For the text-containing cell, return its midpoint in (x, y) coordinate format. 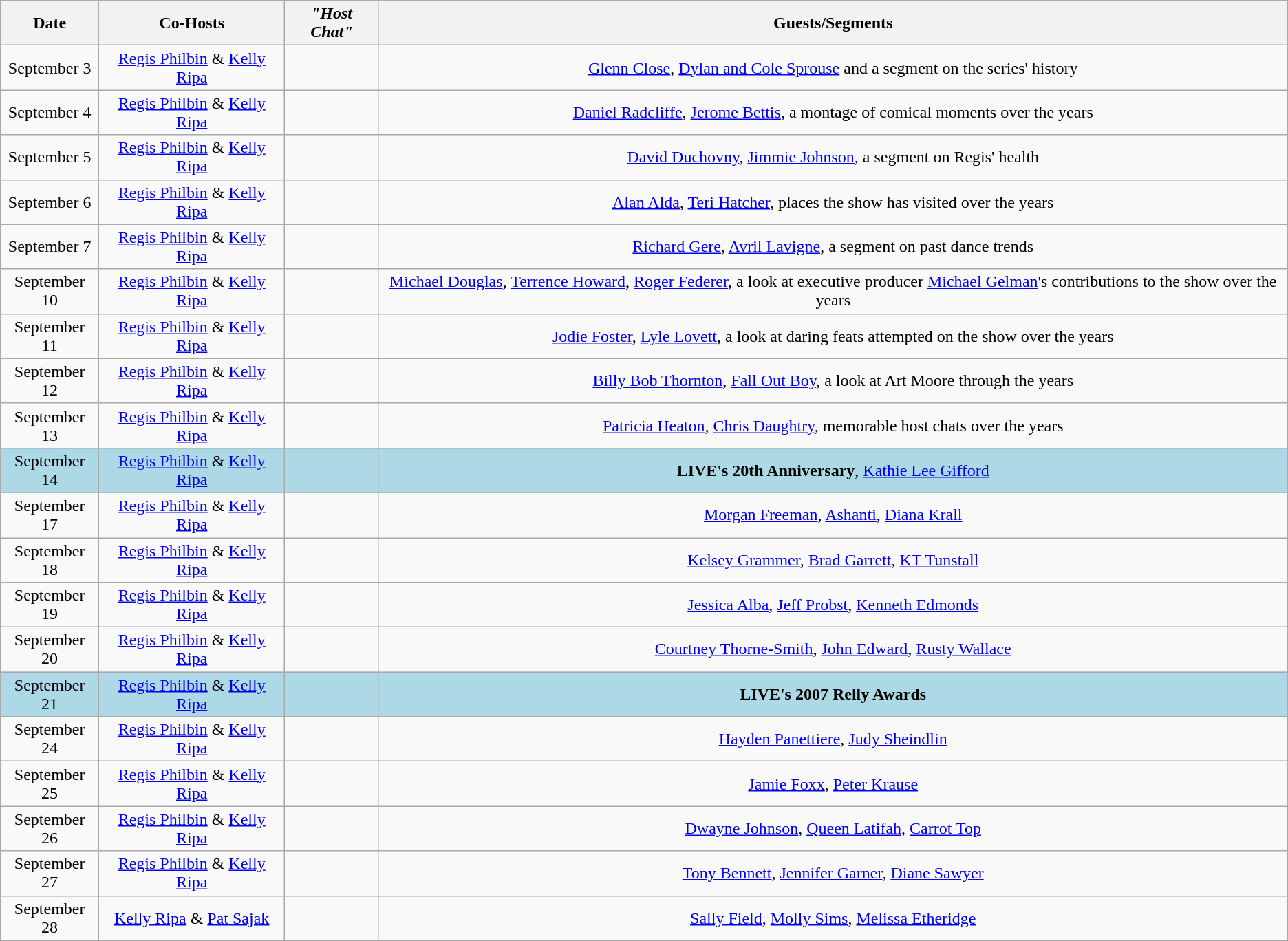
September 17 (50, 515)
Richard Gere, Avril Lavigne, a segment on past dance trends (833, 246)
Jamie Foxx, Peter Krause (833, 784)
September 12 (50, 381)
September 13 (50, 425)
LIVE's 20th Anniversary, Kathie Lee Gifford (833, 470)
Michael Douglas, Terrence Howard, Roger Federer, a look at executive producer Michael Gelman's contributions to the show over the years (833, 292)
September 21 (50, 695)
September 27 (50, 874)
Sally Field, Molly Sims, Melissa Etheridge (833, 918)
September 5 (50, 157)
"Host Chat" (332, 23)
September 6 (50, 202)
Alan Alda, Teri Hatcher, places the show has visited over the years (833, 202)
September 4 (50, 113)
September 18 (50, 560)
September 7 (50, 246)
Kelly Ripa & Pat Sajak (192, 918)
Courtney Thorne-Smith, John Edward, Rusty Wallace (833, 649)
Morgan Freeman, Ashanti, Diana Krall (833, 515)
LIVE's 2007 Relly Awards (833, 695)
Jodie Foster, Lyle Lovett, a look at daring feats attempted on the show over the years (833, 336)
Kelsey Grammer, Brad Garrett, KT Tunstall (833, 560)
Dwayne Johnson, Queen Latifah, Carrot Top (833, 828)
Billy Bob Thornton, Fall Out Boy, a look at Art Moore through the years (833, 381)
September 19 (50, 605)
Guests/Segments (833, 23)
September 26 (50, 828)
September 14 (50, 470)
September 24 (50, 739)
Date (50, 23)
Hayden Panettiere, Judy Sheindlin (833, 739)
September 3 (50, 67)
September 20 (50, 649)
Tony Bennett, Jennifer Garner, Diane Sawyer (833, 874)
Glenn Close, Dylan and Cole Sprouse and a segment on the series' history (833, 67)
September 10 (50, 292)
September 28 (50, 918)
Patricia Heaton, Chris Daughtry, memorable host chats over the years (833, 425)
Jessica Alba, Jeff Probst, Kenneth Edmonds (833, 605)
Daniel Radcliffe, Jerome Bettis, a montage of comical moments over the years (833, 113)
Co-Hosts (192, 23)
September 25 (50, 784)
David Duchovny, Jimmie Johnson, a segment on Regis' health (833, 157)
September 11 (50, 336)
